Capture the cell that displays the provided text and extract its [x, y] central coordinate. 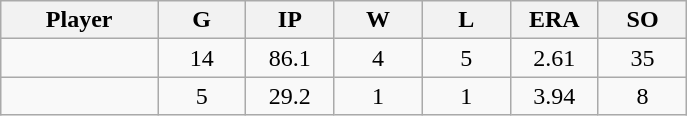
29.2 [290, 96]
8 [642, 96]
35 [642, 58]
2.61 [554, 58]
G [202, 20]
W [378, 20]
4 [378, 58]
14 [202, 58]
ERA [554, 20]
3.94 [554, 96]
Player [80, 20]
86.1 [290, 58]
L [466, 20]
IP [290, 20]
SO [642, 20]
